Detect which cell encompasses the target text, then output its (x, y) center coordinate. 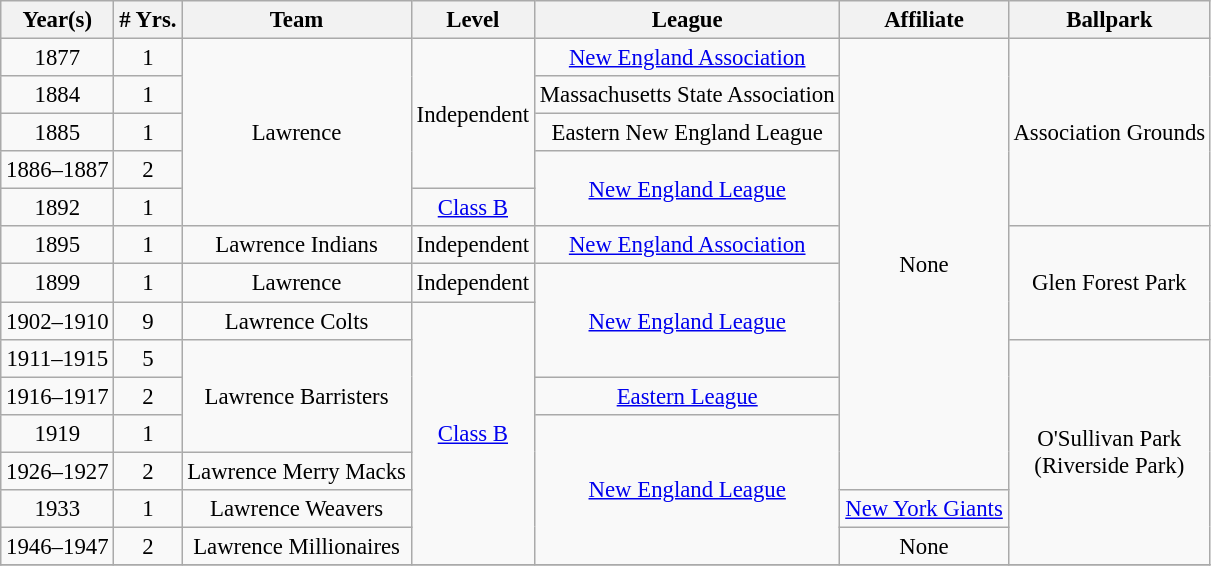
1899 (58, 283)
1946–1947 (58, 546)
Lawrence Indians (296, 245)
Lawrence Merry Macks (296, 471)
1885 (58, 133)
Association Grounds (1109, 133)
# Yrs. (148, 20)
1892 (58, 208)
Level (472, 20)
Eastern New England League (686, 133)
1911–1915 (58, 358)
1902–1910 (58, 321)
Lawrence Colts (296, 321)
Team (296, 20)
New York Giants (924, 509)
League (686, 20)
Lawrence Millionaires (296, 546)
9 (148, 321)
1919 (58, 433)
Affiliate (924, 20)
Eastern League (686, 396)
Year(s) (58, 20)
1884 (58, 95)
1933 (58, 509)
Glen Forest Park (1109, 282)
O'Sullivan Park (Riverside Park) (1109, 452)
1926–1927 (58, 471)
Lawrence Weavers (296, 509)
1895 (58, 245)
Ballpark (1109, 20)
Lawrence Barristers (296, 396)
5 (148, 358)
1916–1917 (58, 396)
1877 (58, 58)
1886–1887 (58, 170)
Massachusetts State Association (686, 95)
